Extract the [X, Y] coordinate from the center of the cell holding the provided text.  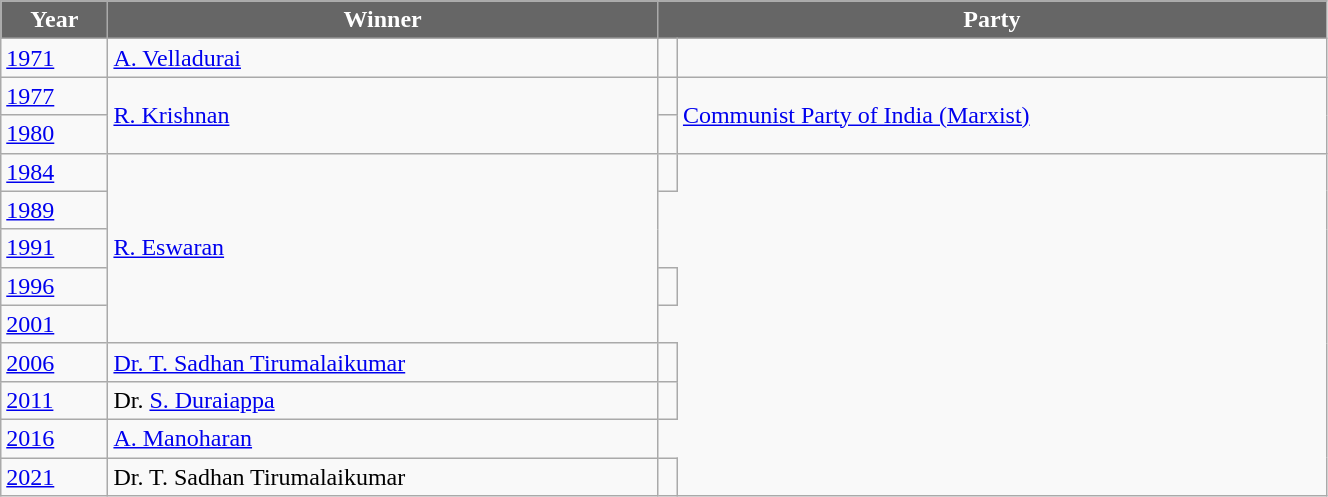
R. Krishnan [382, 115]
Year [54, 20]
Communist Party of India (Marxist) [1002, 115]
2011 [54, 400]
2001 [54, 324]
Party [992, 20]
1971 [54, 58]
Dr. S. Duraiappa [382, 400]
2006 [54, 362]
R. Eswaran [382, 248]
1977 [54, 96]
1991 [54, 248]
2016 [54, 438]
1996 [54, 286]
1989 [54, 210]
A. Manoharan [382, 438]
Winner [382, 20]
A. Velladurai [382, 58]
1980 [54, 134]
1984 [54, 172]
2021 [54, 477]
